For the text-containing cell, return its midpoint in [x, y] coordinate format. 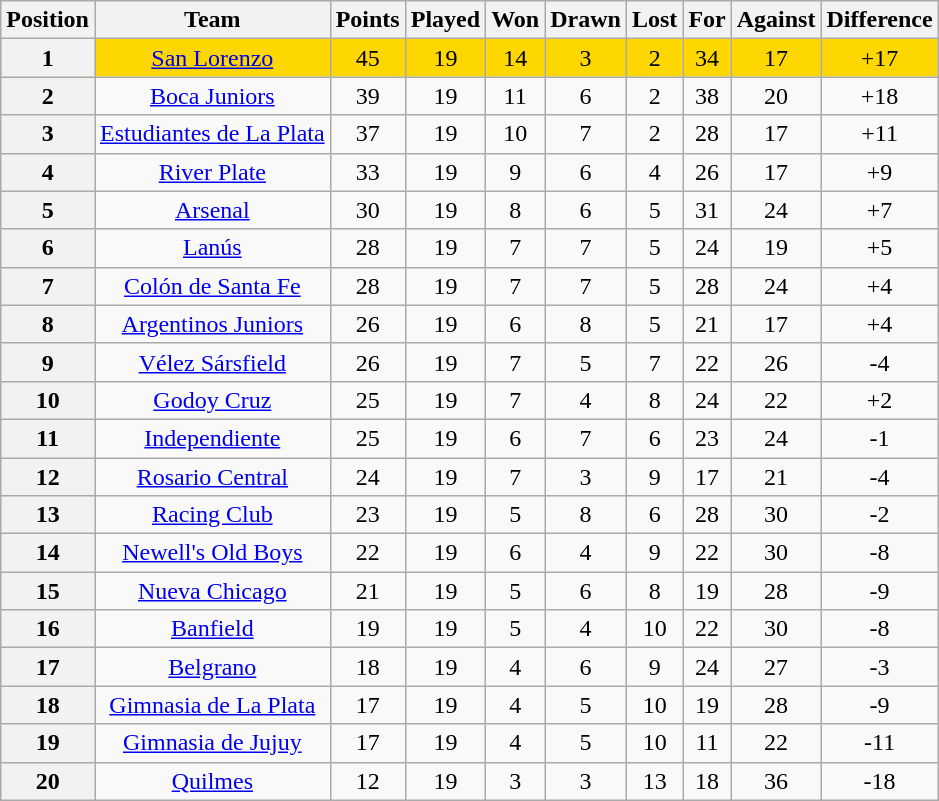
+11 [880, 134]
1 [48, 58]
Belgrano [212, 667]
-2 [880, 515]
Newell's Old Boys [212, 553]
Vélez Sársfield [212, 362]
Rosario Central [212, 477]
Played [445, 20]
Difference [880, 20]
-3 [880, 667]
Nueva Chicago [212, 591]
Racing Club [212, 515]
Banfield [212, 629]
Drawn [586, 20]
Colón de Santa Fe [212, 286]
34 [707, 58]
16 [48, 629]
Points [368, 20]
+2 [880, 400]
+17 [880, 58]
38 [707, 96]
For [707, 20]
Position [48, 20]
-1 [880, 438]
+9 [880, 172]
Estudiantes de La Plata [212, 134]
31 [707, 210]
45 [368, 58]
Arsenal [212, 210]
27 [776, 667]
15 [48, 591]
Lanús [212, 248]
+5 [880, 248]
Gimnasia de La Plata [212, 705]
Lost [654, 20]
Against [776, 20]
Quilmes [212, 781]
-11 [880, 743]
River Plate [212, 172]
Independiente [212, 438]
Team [212, 20]
San Lorenzo [212, 58]
33 [368, 172]
Argentinos Juniors [212, 324]
Godoy Cruz [212, 400]
Won [516, 20]
+7 [880, 210]
-18 [880, 781]
37 [368, 134]
Boca Juniors [212, 96]
+18 [880, 96]
36 [776, 781]
39 [368, 96]
Gimnasia de Jujuy [212, 743]
